Return the [X, Y] coordinate for the center point of the cell that contains the specified text.  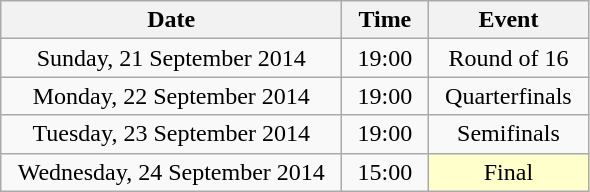
15:00 [385, 172]
Final [508, 172]
Monday, 22 September 2014 [172, 96]
Date [172, 20]
Wednesday, 24 September 2014 [172, 172]
Event [508, 20]
Tuesday, 23 September 2014 [172, 134]
Quarterfinals [508, 96]
Semifinals [508, 134]
Round of 16 [508, 58]
Time [385, 20]
Sunday, 21 September 2014 [172, 58]
